Output the [X, Y] coordinate of the center of the cell containing the given text.  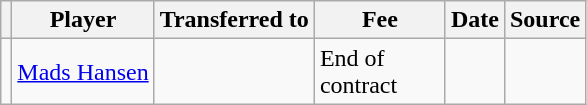
End of contract [380, 72]
Source [544, 20]
Mads Hansen [83, 72]
Transferred to [234, 20]
Date [474, 20]
Player [83, 20]
Fee [380, 20]
